Determine the (X, Y) coordinate at the center of the cell enclosing the given text.  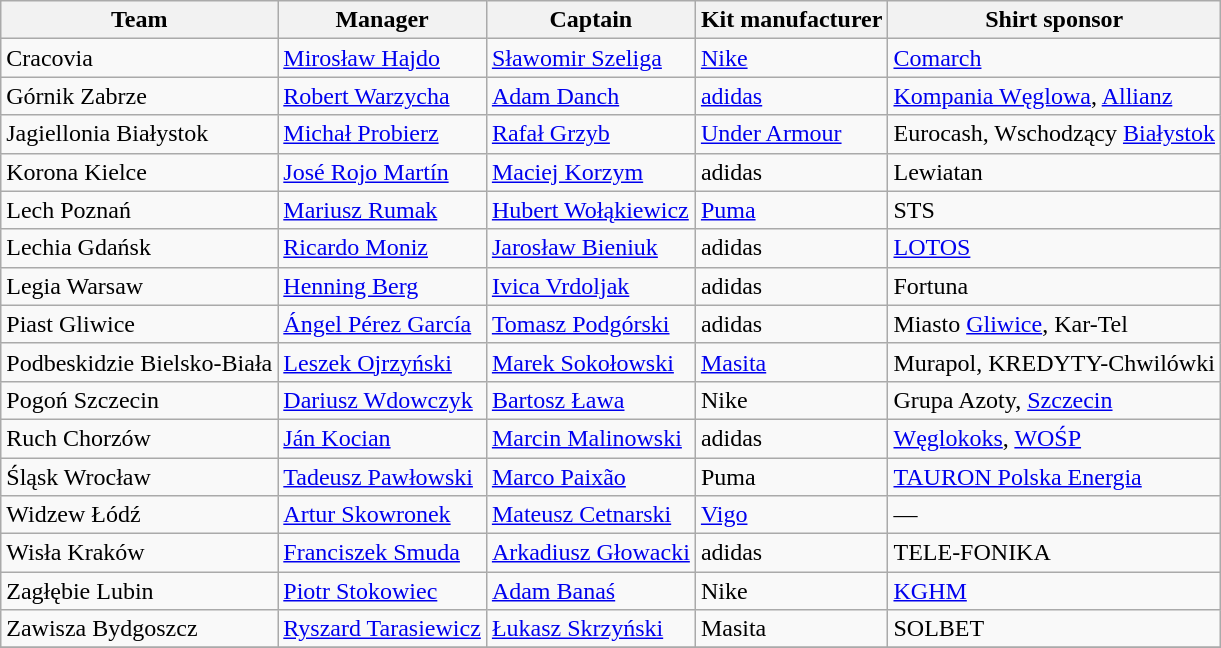
Lech Poznań (140, 210)
Eurocash, Wschodzący Białystok (1054, 134)
— (1054, 515)
Adam Banaś (590, 591)
Kompania Węglowa, Allianz (1054, 96)
Ryszard Tarasiewicz (382, 629)
Shirt sponsor (1054, 20)
Bartosz Ława (590, 400)
Korona Kielce (140, 172)
Dariusz Wdowczyk (382, 400)
Under Armour (792, 134)
Grupa Azoty, Szczecin (1054, 400)
Śląsk Wrocław (140, 477)
STS (1054, 210)
Artur Skowronek (382, 515)
Michał Probierz (382, 134)
Ricardo Moniz (382, 248)
Fortuna (1054, 286)
Kit manufacturer (792, 20)
Piast Gliwice (140, 324)
Leszek Ojrzyński (382, 362)
Mariusz Rumak (382, 210)
Zagłębie Lubin (140, 591)
José Rojo Martín (382, 172)
Team (140, 20)
Legia Warsaw (140, 286)
Comarch (1054, 58)
TELE-FONIKA (1054, 553)
Górnik Zabrze (140, 96)
Piotr Stokowiec (382, 591)
Miasto Gliwice, Kar-Tel (1054, 324)
Jagiellonia Białystok (140, 134)
Jarosław Bieniuk (590, 248)
Manager (382, 20)
Rafał Grzyb (590, 134)
Ivica Vrdoljak (590, 286)
Mateusz Cetnarski (590, 515)
KGHM (1054, 591)
Marcin Malinowski (590, 438)
Hubert Wołąkiewicz (590, 210)
SOLBET (1054, 629)
Tomasz Podgórski (590, 324)
Franciszek Smuda (382, 553)
Arkadiusz Głowacki (590, 553)
TAURON Polska Energia (1054, 477)
Widzew Łódź (140, 515)
Vigo (792, 515)
Pogoń Szczecin (140, 400)
Ángel Pérez García (382, 324)
Adam Danch (590, 96)
Captain (590, 20)
Robert Warzycha (382, 96)
Maciej Korzym (590, 172)
Łukasz Skrzyński (590, 629)
Marco Paixão (590, 477)
Henning Berg (382, 286)
Tadeusz Pawłowski (382, 477)
Marek Sokołowski (590, 362)
Sławomir Szeliga (590, 58)
Lewiatan (1054, 172)
Lechia Gdańsk (140, 248)
Węglokoks, WOŚP (1054, 438)
Murapol, KREDYTY-Chwilówki (1054, 362)
Cracovia (140, 58)
Ruch Chorzów (140, 438)
LOTOS (1054, 248)
Mirosław Hajdo (382, 58)
Zawisza Bydgoszcz (140, 629)
Ján Kocian (382, 438)
Wisła Kraków (140, 553)
Podbeskidzie Bielsko-Biała (140, 362)
